Search for the cell housing the specified text and yield its [X, Y] center coordinate. 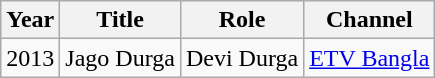
Title [120, 20]
Devi Durga [242, 58]
Year [30, 20]
Role [242, 20]
Jago Durga [120, 58]
2013 [30, 58]
ETV Bangla [370, 58]
Channel [370, 20]
